From the cell containing the given text, extract its center point as (X, Y) coordinate. 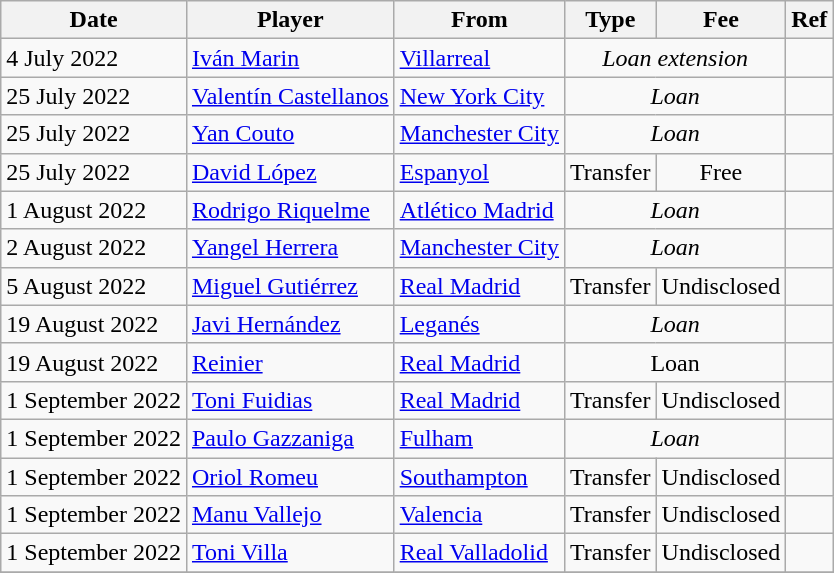
2 August 2022 (94, 248)
Ref (810, 20)
Villarreal (479, 58)
Toni Villa (290, 553)
Javi Hernández (290, 324)
Real Valladolid (479, 553)
Oriol Romeu (290, 477)
Fulham (479, 438)
Type (611, 20)
Valentín Castellanos (290, 96)
Loan extension (676, 58)
Date (94, 20)
Free (721, 172)
4 July 2022 (94, 58)
Manu Vallejo (290, 515)
From (479, 20)
Valencia (479, 515)
Player (290, 20)
Fee (721, 20)
Yangel Herrera (290, 248)
Yan Couto (290, 134)
Espanyol (479, 172)
Reinier (290, 362)
5 August 2022 (94, 286)
Leganés (479, 324)
Paulo Gazzaniga (290, 438)
Atlético Madrid (479, 210)
New York City (479, 96)
Southampton (479, 477)
Toni Fuidias (290, 400)
Miguel Gutiérrez (290, 286)
David López (290, 172)
1 August 2022 (94, 210)
Iván Marin (290, 58)
Rodrigo Riquelme (290, 210)
